Extract the (x, y) coordinate from the center of the cell holding the provided text.  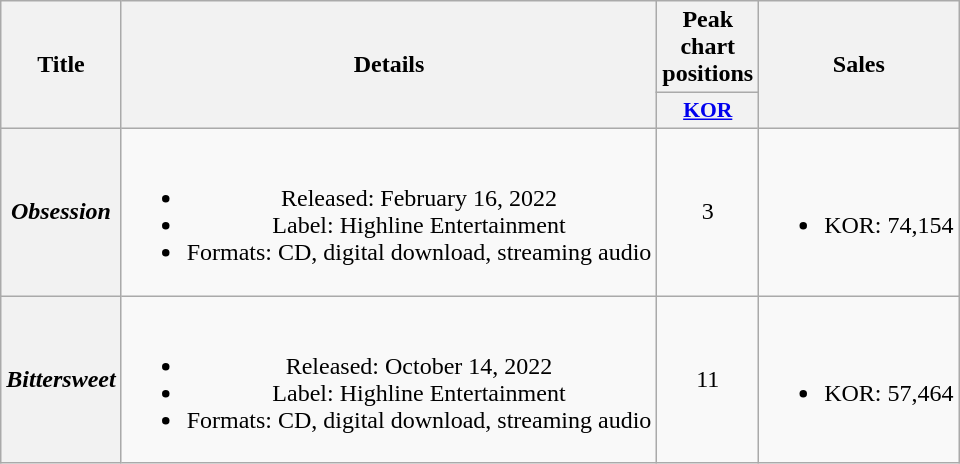
KOR: 74,154 (859, 212)
Peak chart positions (708, 47)
Details (389, 65)
KOR (708, 111)
KOR: 57,464 (859, 380)
3 (708, 212)
Obsession (61, 212)
11 (708, 380)
Released: February 16, 2022Label: Highline EntertainmentFormats: CD, digital download, streaming audio (389, 212)
Released: October 14, 2022Label: Highline EntertainmentFormats: CD, digital download, streaming audio (389, 380)
Title (61, 65)
Sales (859, 65)
Bittersweet (61, 380)
